From the cell containing the given text, extract its center point as (x, y) coordinate. 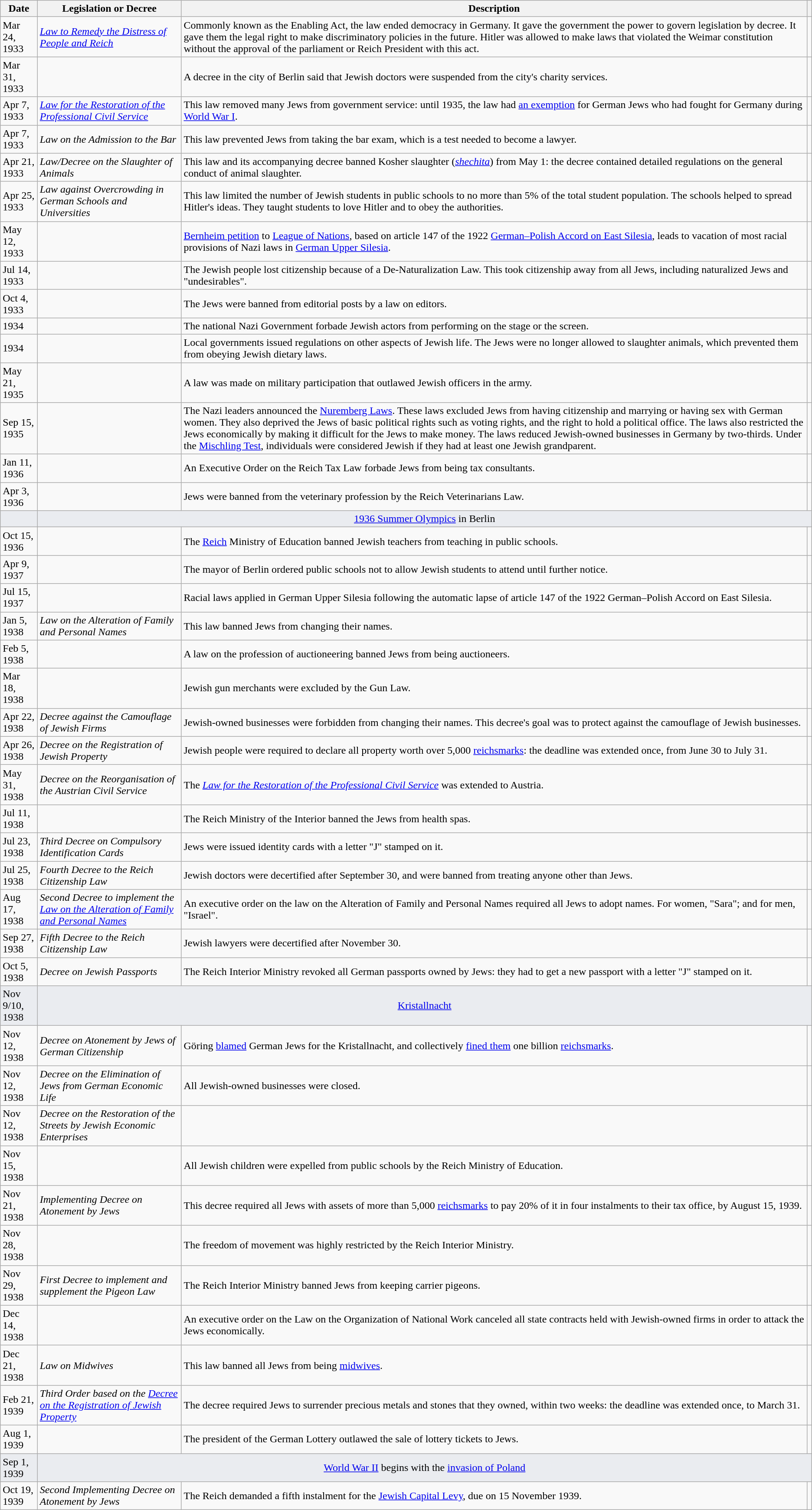
Decree on Jewish Passports (109, 972)
Aug 1, 1939 (19, 1439)
Oct 15, 1936 (19, 542)
Decree on the Elimination of Jews from German Economic Life (109, 1086)
Second Implementing Decree on Atonement by Jews (109, 1496)
Description (494, 9)
A law was made on military participation that outlawed Jewish officers in the army. (494, 383)
May 12, 1933 (19, 241)
Racial laws applied in German Upper Silesia following the automatic lapse of article 147 of the 1922 German–Polish Accord on East Silesia. (494, 598)
The Law for the Restoration of the Professional Civil Service was extended to Austria. (494, 785)
Kristallnacht (424, 1006)
Feb 5, 1938 (19, 654)
Third Decree on Compulsory Identification Cards (109, 847)
The mayor of Berlin ordered public schools not to allow Jewish students to attend until further notice. (494, 569)
Nov 21, 1938 (19, 1205)
Sep 27, 1938 (19, 943)
Jewish gun merchants were excluded by the Gun Law. (494, 688)
A law on the profession of auctioneering banned Jews from being auctioneers. (494, 654)
Mar 24, 1933 (19, 37)
This law prevented Jews from taking the bar exam, which is a test needed to become a lawyer. (494, 139)
Decree on the Reorganisation of the Austrian Civil Service (109, 785)
Dec 21, 1938 (19, 1365)
The decree required Jews to surrender precious metals and stones that they owned, within two weeks: the deadline was extended once, to March 31. (494, 1405)
Nov 29, 1938 (19, 1285)
Jewish people were required to declare all property worth over 5,000 reichsmarks: the deadline was extended once, from June 30 to July 31. (494, 751)
Fifth Decree to the Reich Citizenship Law (109, 943)
Law/Decree on the Slaughter of Animals (109, 167)
Jul 23, 1938 (19, 847)
Mar 18, 1938 (19, 688)
The Jews were banned from editorial posts by a law on editors. (494, 304)
Jews were issued identity cards with a letter "J" stamped on it. (494, 847)
Apr 3, 1936 (19, 496)
Göring blamed German Jews for the Kristallnacht, and collectively fined them one billion reichsmarks. (494, 1046)
This law banned all Jews from being midwives. (494, 1365)
The president of the German Lottery outlawed the sale of lottery tickets to Jews. (494, 1439)
Apr 26, 1938 (19, 751)
Law against Overcrowding in German Schools and Universities (109, 201)
1936 Summer Olympics in Berlin (424, 519)
Sep 1, 1939 (19, 1467)
May 31, 1938 (19, 785)
Second Decree to implement the Law on the Alteration of Family and Personal Names (109, 909)
Oct 4, 1933 (19, 304)
Jewish doctors were decertified after September 30, and were banned from treating anyone other than Jews. (494, 875)
Apr 9, 1937 (19, 569)
Mar 31, 1933 (19, 77)
Implementing Decree on Atonement by Jews (109, 1205)
Jul 11, 1938 (19, 818)
Jul 25, 1938 (19, 875)
World War II begins with the invasion of Poland (424, 1467)
Aug 17, 1938 (19, 909)
Nov 28, 1938 (19, 1245)
The Reich Interior Ministry banned Jews from keeping carrier pigeons. (494, 1285)
Jan 11, 1936 (19, 469)
Sep 15, 1935 (19, 429)
Decree on Atonement by Jews of German Citizenship (109, 1046)
Jewish lawyers were decertified after November 30. (494, 943)
Legislation or Decree (109, 9)
All Jewish-owned businesses were closed. (494, 1086)
A decree in the city of Berlin said that Jewish doctors were suspended from the city's charity services. (494, 77)
The Reich Ministry of the Interior banned the Jews from health spas. (494, 818)
Law on the Alteration of Family and Personal Names (109, 626)
Law on Midwives (109, 1365)
Jewish-owned businesses were forbidden from changing their names. This decree's goal was to protect against the camouflage of Jewish businesses. (494, 722)
An Executive Order on the Reich Tax Law forbade Jews from being tax consultants. (494, 469)
Jan 5, 1938 (19, 626)
Law for the Restoration of the Professional Civil Service (109, 111)
Nov 9/10, 1938 (19, 1006)
Date (19, 9)
Decree against the Camouflage of Jewish Firms (109, 722)
May 21, 1935 (19, 383)
Dec 14, 1938 (19, 1325)
Oct 19, 1939 (19, 1496)
Feb 21, 1939 (19, 1405)
Nov 15, 1938 (19, 1165)
Apr 25, 1933 (19, 201)
All Jewish children were expelled from public schools by the Reich Ministry of Education. (494, 1165)
Decree on the Registration of Jewish Property (109, 751)
Law to Remedy the Distress of People and Reich (109, 37)
Oct 5, 1938 (19, 972)
The freedom of movement was highly restricted by the Reich Interior Ministry. (494, 1245)
First Decree to implement and supplement the Pigeon Law (109, 1285)
The Reich Ministry of Education banned Jewish teachers from teaching in public schools. (494, 542)
Jews were banned from the veterinary profession by the Reich Veterinarians Law. (494, 496)
Apr 21, 1933 (19, 167)
This law banned Jews from changing their names. (494, 626)
Fourth Decree to the Reich Citizenship Law (109, 875)
The Reich Interior Ministry revoked all German passports owned by Jews: they had to get a new passport with a letter "J" stamped on it. (494, 972)
The Reich demanded a fifth instalment for the Jewish Capital Levy, due on 15 November 1939. (494, 1496)
Decree on the Restoration of the Streets by Jewish Economic Enterprises (109, 1126)
Jul 14, 1933 (19, 275)
Apr 22, 1938 (19, 722)
Jul 15, 1937 (19, 598)
Law on the Admission to the Bar (109, 139)
Third Order based on the Decree on the Registration of Jewish Property (109, 1405)
The national Nazi Government forbade Jewish actors from performing on the stage or the screen. (494, 326)
